Detect which cell encompasses the target text, then output its (X, Y) center coordinate. 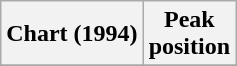
Peakposition (189, 34)
Chart (1994) (72, 34)
